Return (X, Y) of the center of cell containing provided text 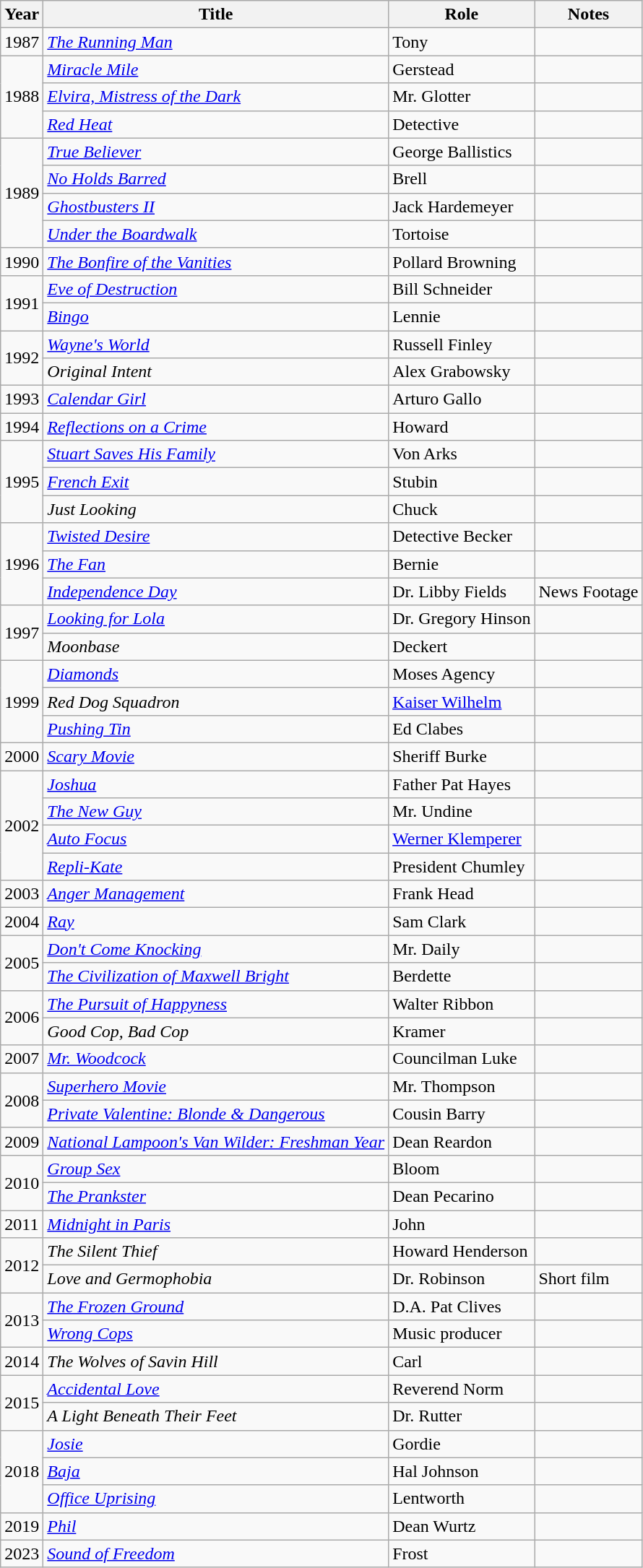
French Exit (216, 482)
Lennie (462, 316)
Dean Wurtz (462, 1526)
Under the Boardwalk (216, 234)
Councilman Luke (462, 1059)
Joshua (216, 784)
Accidental Love (216, 1389)
Mr. Glotter (462, 97)
1991 (22, 303)
Chuck (462, 509)
Red Dog Squadron (216, 701)
Scary Movie (216, 756)
The Pursuit of Happyness (216, 1004)
1999 (22, 701)
1996 (22, 564)
Dr. Rutter (462, 1416)
2013 (22, 1320)
Group Sex (216, 1169)
Independence Day (216, 592)
Hal Johnson (462, 1471)
Auto Focus (216, 839)
1989 (22, 193)
Short film (588, 1279)
Midnight in Paris (216, 1224)
2004 (22, 922)
D.A. Pat Clives (462, 1307)
Dean Pecarino (462, 1196)
Music producer (462, 1334)
2005 (22, 963)
Stubin (462, 482)
Brell (462, 179)
Russell Finley (462, 345)
Ray (216, 922)
Original Intent (216, 372)
Dr. Libby Fields (462, 592)
2007 (22, 1059)
Ed Clabes (462, 729)
Sam Clark (462, 922)
Bingo (216, 316)
1997 (22, 633)
Wayne's World (216, 345)
Gordie (462, 1444)
2000 (22, 756)
2011 (22, 1224)
No Holds Barred (216, 179)
2008 (22, 1100)
The Civilization of Maxwell Bright (216, 976)
Howard Henderson (462, 1252)
The Fan (216, 564)
Mr. Undine (462, 812)
President Chumley (462, 867)
1992 (22, 358)
Baja (216, 1471)
Year (22, 14)
The Prankster (216, 1196)
2018 (22, 1471)
Bloom (462, 1169)
Just Looking (216, 509)
The New Guy (216, 812)
National Lampoon's Van Wilder: Freshman Year (216, 1141)
Office Uprising (216, 1499)
Repli-Kate (216, 867)
Twisted Desire (216, 537)
Reflections on a Crime (216, 427)
Dean Reardon (462, 1141)
1995 (22, 482)
Kaiser Wilhelm (462, 701)
Bernie (462, 564)
Calendar Girl (216, 399)
Arturo Gallo (462, 399)
Miracle Mile (216, 69)
Alex Grabowsky (462, 372)
A Light Beneath Their Feet (216, 1416)
The Running Man (216, 42)
Josie (216, 1444)
Deckert (462, 646)
George Ballistics (462, 152)
2009 (22, 1141)
2002 (22, 825)
Reverend Norm (462, 1389)
Don't Come Knocking (216, 949)
Carl (462, 1361)
Father Pat Hayes (462, 784)
1990 (22, 261)
Detective Becker (462, 537)
Gerstead (462, 69)
1987 (22, 42)
Dr. Gregory Hinson (462, 619)
2023 (22, 1554)
Red Heat (216, 124)
Private Valentine: Blonde & Dangerous (216, 1114)
Frank Head (462, 894)
Title (216, 14)
Moonbase (216, 646)
2015 (22, 1403)
Werner Klemperer (462, 839)
Anger Management (216, 894)
Pushing Tin (216, 729)
News Footage (588, 592)
The Silent Thief (216, 1252)
Tortoise (462, 234)
Howard (462, 427)
1993 (22, 399)
2010 (22, 1182)
2012 (22, 1265)
Kramer (462, 1031)
1994 (22, 427)
2003 (22, 894)
Ghostbusters II (216, 207)
Bill Schneider (462, 289)
Jack Hardemeyer (462, 207)
Looking for Lola (216, 619)
2019 (22, 1526)
Berdette (462, 976)
Superhero Movie (216, 1086)
Dr. Robinson (462, 1279)
1988 (22, 97)
Lentworth (462, 1499)
Elvira, Mistress of the Dark (216, 97)
Notes (588, 14)
Frost (462, 1554)
2014 (22, 1361)
The Frozen Ground (216, 1307)
Tony (462, 42)
John (462, 1224)
Stuart Saves His Family (216, 454)
Sound of Freedom (216, 1554)
Good Cop, Bad Cop (216, 1031)
Detective (462, 124)
Role (462, 14)
Wrong Cops (216, 1334)
Mr. Daily (462, 949)
Sheriff Burke (462, 756)
Mr. Woodcock (216, 1059)
Cousin Barry (462, 1114)
The Wolves of Savin Hill (216, 1361)
2006 (22, 1018)
Walter Ribbon (462, 1004)
Eve of Destruction (216, 289)
True Believer (216, 152)
Mr. Thompson (462, 1086)
Love and Germophobia (216, 1279)
The Bonfire of the Vanities (216, 261)
Pollard Browning (462, 261)
Moses Agency (462, 674)
Von Arks (462, 454)
Diamonds (216, 674)
Phil (216, 1526)
